Extract the [x, y] coordinate from the center of the cell holding the provided text.  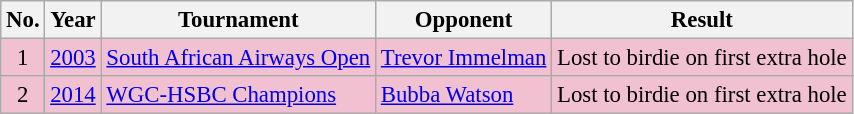
South African Airways Open [238, 58]
Opponent [463, 20]
Result [702, 20]
2 [23, 95]
Year [73, 20]
2003 [73, 58]
1 [23, 58]
No. [23, 20]
2014 [73, 95]
Tournament [238, 20]
WGC-HSBC Champions [238, 95]
Bubba Watson [463, 95]
Trevor Immelman [463, 58]
